Return (X, Y) of the center of cell containing provided text 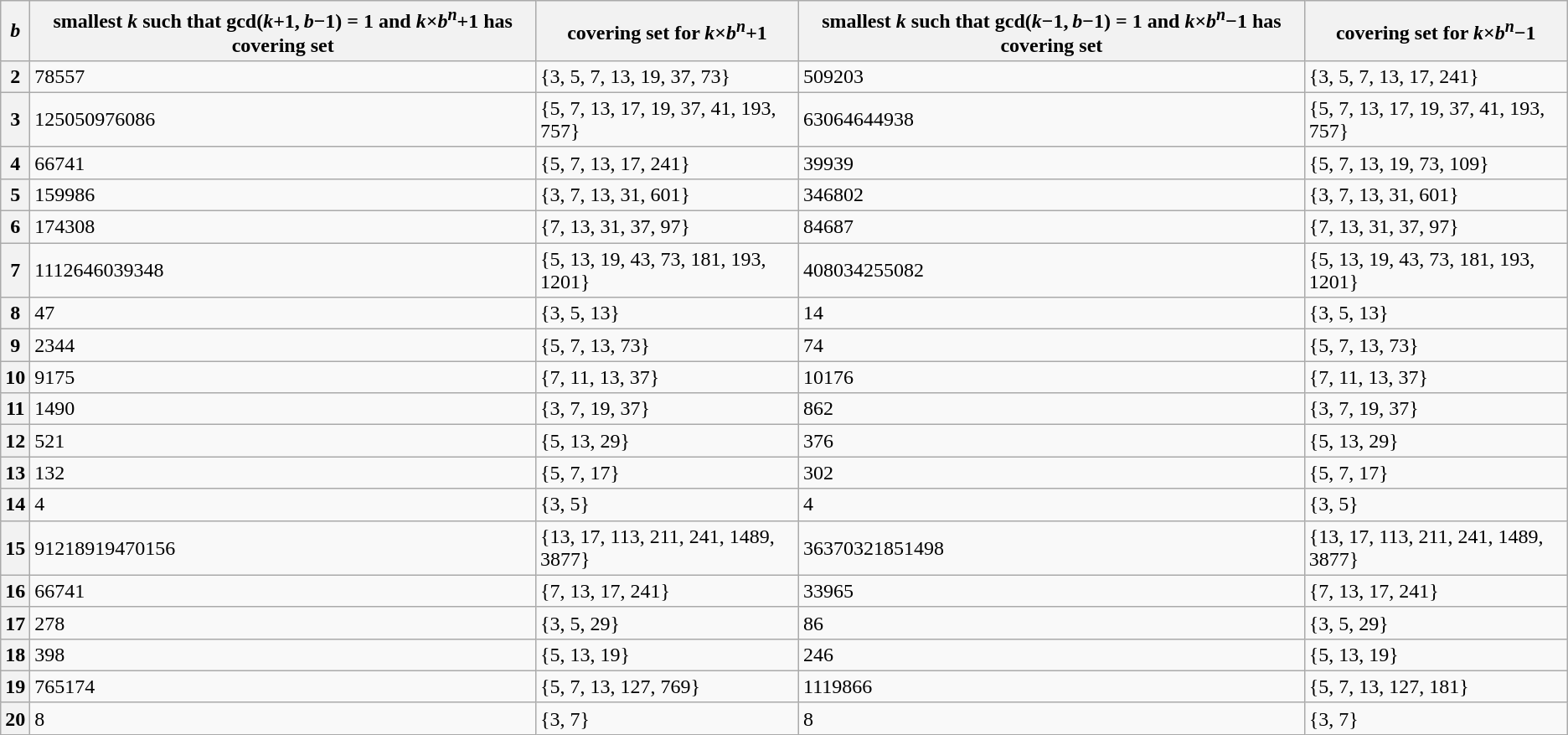
125050976086 (283, 119)
86 (1052, 623)
246 (1052, 655)
91218919470156 (283, 548)
132 (283, 473)
408034255082 (1052, 270)
19 (15, 686)
159986 (283, 194)
11 (15, 409)
376 (1052, 441)
9175 (283, 377)
covering set for k×bn−1 (1436, 31)
{3, 5, 7, 13, 17, 241} (1436, 76)
smallest k such that gcd(k−1, b−1) = 1 and k×bn−1 has covering set (1052, 31)
63064644938 (1052, 119)
15 (15, 548)
278 (283, 623)
6 (15, 227)
13 (15, 473)
{3, 5, 7, 13, 19, 37, 73} (668, 76)
7 (15, 270)
covering set for k×bn+1 (668, 31)
84687 (1052, 227)
17 (15, 623)
862 (1052, 409)
{5, 7, 13, 127, 769} (668, 686)
2344 (283, 345)
20 (15, 718)
765174 (283, 686)
39939 (1052, 163)
10176 (1052, 377)
398 (283, 655)
521 (283, 441)
b (15, 31)
1119866 (1052, 686)
47 (283, 313)
{5, 7, 13, 19, 73, 109} (1436, 163)
3 (15, 119)
9 (15, 345)
1112646039348 (283, 270)
509203 (1052, 76)
2 (15, 76)
{5, 7, 13, 127, 181} (1436, 686)
78557 (283, 76)
74 (1052, 345)
12 (15, 441)
16 (15, 591)
{5, 7, 13, 17, 241} (668, 163)
302 (1052, 473)
18 (15, 655)
346802 (1052, 194)
33965 (1052, 591)
1490 (283, 409)
36370321851498 (1052, 548)
174308 (283, 227)
10 (15, 377)
5 (15, 194)
smallest k such that gcd(k+1, b−1) = 1 and k×bn+1 has covering set (283, 31)
